Extract the (X, Y) coordinate from the center of the cell holding the provided text.  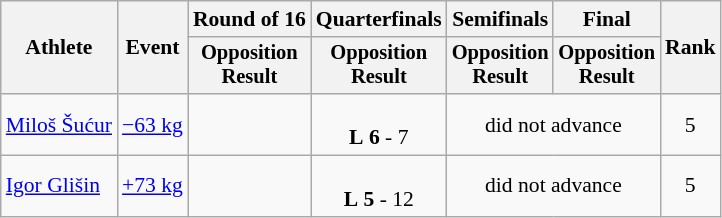
Miloš Šućur (59, 124)
Athlete (59, 48)
−63 kg (152, 124)
L 6 - 7 (379, 124)
Event (152, 48)
+73 kg (152, 186)
Round of 16 (250, 19)
Final (606, 19)
Semifinals (500, 19)
Rank (690, 48)
L 5 - 12 (379, 186)
Quarterfinals (379, 19)
Igor Glišin (59, 186)
